Capture the cell that displays the provided text and extract its (X, Y) central coordinate. 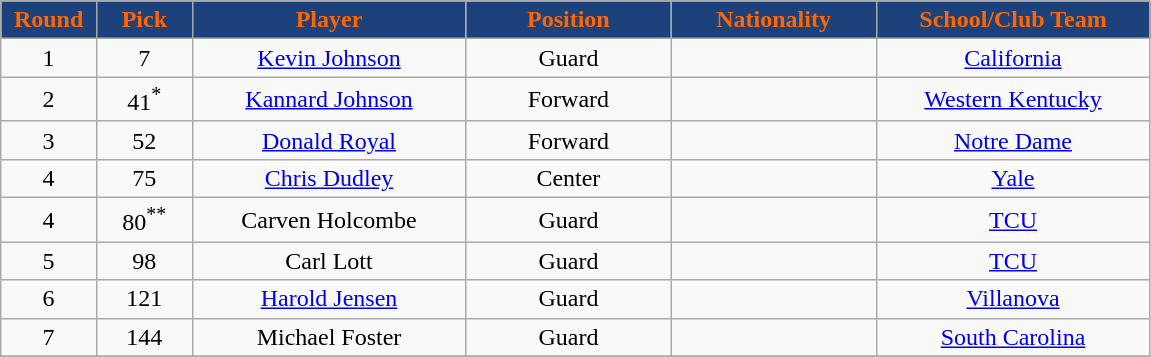
Villanova (1013, 299)
Carl Lott (329, 261)
75 (144, 178)
Round (49, 20)
2 (49, 100)
Player (329, 20)
School/Club Team (1013, 20)
52 (144, 140)
Pick (144, 20)
Michael Foster (329, 337)
California (1013, 58)
121 (144, 299)
Carven Holcombe (329, 220)
144 (144, 337)
Harold Jensen (329, 299)
80** (144, 220)
98 (144, 261)
Western Kentucky (1013, 100)
3 (49, 140)
Chris Dudley (329, 178)
6 (49, 299)
Yale (1013, 178)
Kannard Johnson (329, 100)
1 (49, 58)
Donald Royal (329, 140)
Kevin Johnson (329, 58)
41* (144, 100)
Position (568, 20)
5 (49, 261)
Center (568, 178)
Nationality (774, 20)
Notre Dame (1013, 140)
South Carolina (1013, 337)
